Scan for the cell matching the given text and deliver its [X, Y] coordinate at center. 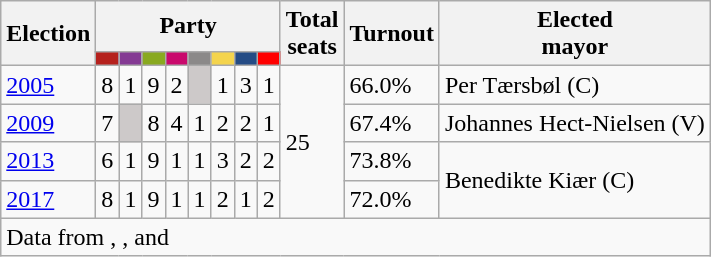
Per Tærsbøl (C) [574, 85]
Party [188, 26]
2013 [48, 161]
4 [176, 123]
25 [312, 142]
2017 [48, 199]
2005 [48, 85]
66.0% [392, 85]
Electedmayor [574, 34]
Totalseats [312, 34]
Johannes Hect-Nielsen (V) [574, 123]
72.0% [392, 199]
2009 [48, 123]
Benedikte Kiær (C) [574, 180]
Data from , , and [356, 237]
Election [48, 34]
7 [108, 123]
Turnout [392, 34]
67.4% [392, 123]
73.8% [392, 161]
6 [108, 161]
